Search for the cell housing the specified text and yield its (x, y) center coordinate. 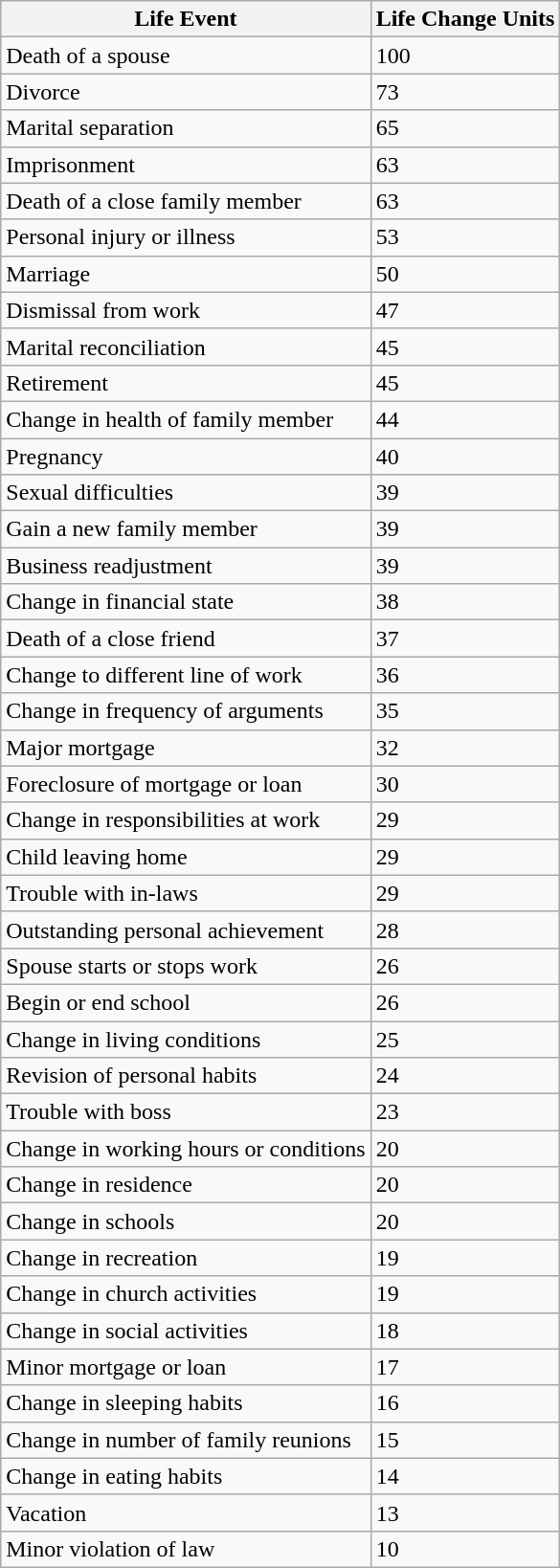
Change in recreation (186, 1258)
Retirement (186, 383)
Death of a spouse (186, 56)
44 (465, 419)
Life Event (186, 19)
Personal injury or illness (186, 237)
Death of a close friend (186, 638)
Outstanding personal achievement (186, 930)
Sexual difficulties (186, 493)
73 (465, 92)
Change in financial state (186, 602)
Change in church activities (186, 1294)
Change in number of family reunions (186, 1440)
40 (465, 457)
Begin or end school (186, 1002)
18 (465, 1331)
Vacation (186, 1512)
Major mortgage (186, 748)
Child leaving home (186, 857)
Change in working hours or conditions (186, 1149)
Minor violation of law (186, 1549)
36 (465, 675)
Change in frequency of arguments (186, 711)
Divorce (186, 92)
Pregnancy (186, 457)
100 (465, 56)
10 (465, 1549)
Spouse starts or stops work (186, 966)
Marriage (186, 274)
Marital reconciliation (186, 347)
65 (465, 128)
50 (465, 274)
Trouble with in-laws (186, 893)
Foreclosure of mortgage or loan (186, 784)
32 (465, 748)
15 (465, 1440)
Trouble with boss (186, 1112)
Change in social activities (186, 1331)
Life Change Units (465, 19)
Gain a new family member (186, 529)
13 (465, 1512)
30 (465, 784)
Change to different line of work (186, 675)
24 (465, 1076)
Change in schools (186, 1221)
35 (465, 711)
14 (465, 1476)
Change in living conditions (186, 1039)
38 (465, 602)
Change in eating habits (186, 1476)
23 (465, 1112)
Change in health of family member (186, 419)
Change in residence (186, 1185)
Business readjustment (186, 566)
Dismissal from work (186, 310)
16 (465, 1403)
Imprisonment (186, 165)
25 (465, 1039)
28 (465, 930)
Death of a close family member (186, 201)
37 (465, 638)
53 (465, 237)
Marital separation (186, 128)
Minor mortgage or loan (186, 1367)
17 (465, 1367)
Revision of personal habits (186, 1076)
47 (465, 310)
Change in responsibilities at work (186, 820)
Change in sleeping habits (186, 1403)
